Extract the (x, y) coordinate from the center of the cell holding the provided text.  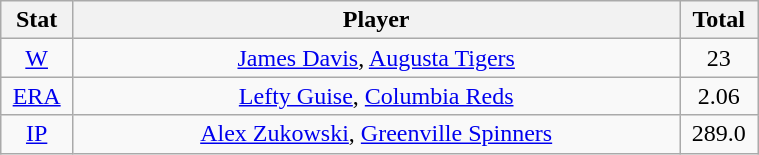
ERA (37, 96)
Stat (37, 20)
IP (37, 134)
W (37, 58)
James Davis, Augusta Tigers (376, 58)
Player (376, 20)
Total (719, 20)
289.0 (719, 134)
2.06 (719, 96)
23 (719, 58)
Alex Zukowski, Greenville Spinners (376, 134)
Lefty Guise, Columbia Reds (376, 96)
